Provide the (X, Y) coordinate of the cell's center where the given text is located.  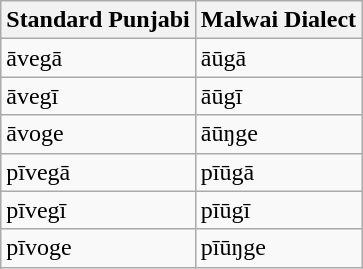
pīvoge (98, 248)
Malwai Dialect (278, 20)
pīvegā (98, 172)
āūŋge (278, 134)
āūgā (278, 58)
pīūgā (278, 172)
Standard Punjabi (98, 20)
āvoge (98, 134)
āvegī (98, 96)
pīūgī (278, 210)
āūgī (278, 96)
pīvegī (98, 210)
āvegā (98, 58)
pīūŋge (278, 248)
